Capture the cell that displays the provided text and extract its (x, y) central coordinate. 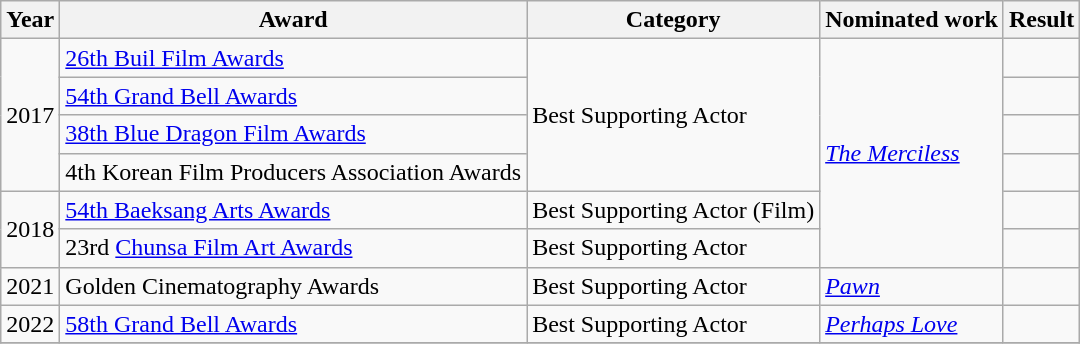
Pawn (912, 286)
Golden Cinematography Awards (294, 286)
Year (30, 20)
2018 (30, 229)
The Merciless (912, 153)
54th Grand Bell Awards (294, 96)
4th Korean Film Producers Association Awards (294, 172)
38th Blue Dragon Film Awards (294, 134)
23rd Chunsa Film Art Awards (294, 248)
Perhaps Love (912, 324)
26th Buil Film Awards (294, 58)
Best Supporting Actor (Film) (674, 210)
Award (294, 20)
58th Grand Bell Awards (294, 324)
Nominated work (912, 20)
2017 (30, 115)
2022 (30, 324)
2021 (30, 286)
54th Baeksang Arts Awards (294, 210)
Category (674, 20)
Result (1041, 20)
